Determine the [X, Y] coordinate at the center of the cell enclosing the given text.  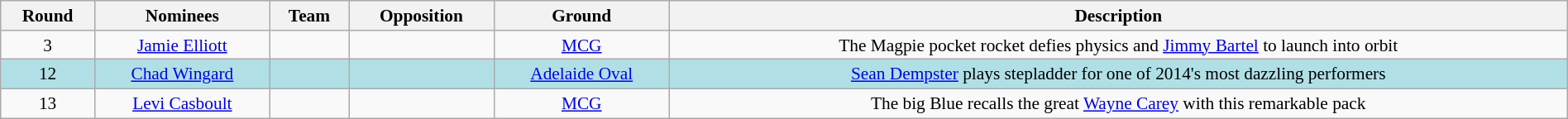
Levi Casboult [182, 104]
13 [48, 104]
Nominees [182, 16]
Sean Dempster plays stepladder for one of 2014's most dazzling performers [1118, 74]
3 [48, 45]
Team [309, 16]
Adelaide Oval [581, 74]
Chad Wingard [182, 74]
12 [48, 74]
The big Blue recalls the great Wayne Carey with this remarkable pack [1118, 104]
The Magpie pocket rocket defies physics and Jimmy Bartel to launch into orbit [1118, 45]
Opposition [422, 16]
Jamie Elliott [182, 45]
Round [48, 16]
Description [1118, 16]
Ground [581, 16]
